Find where the given text appears and provide that cell's center as (X, Y) coordinate. 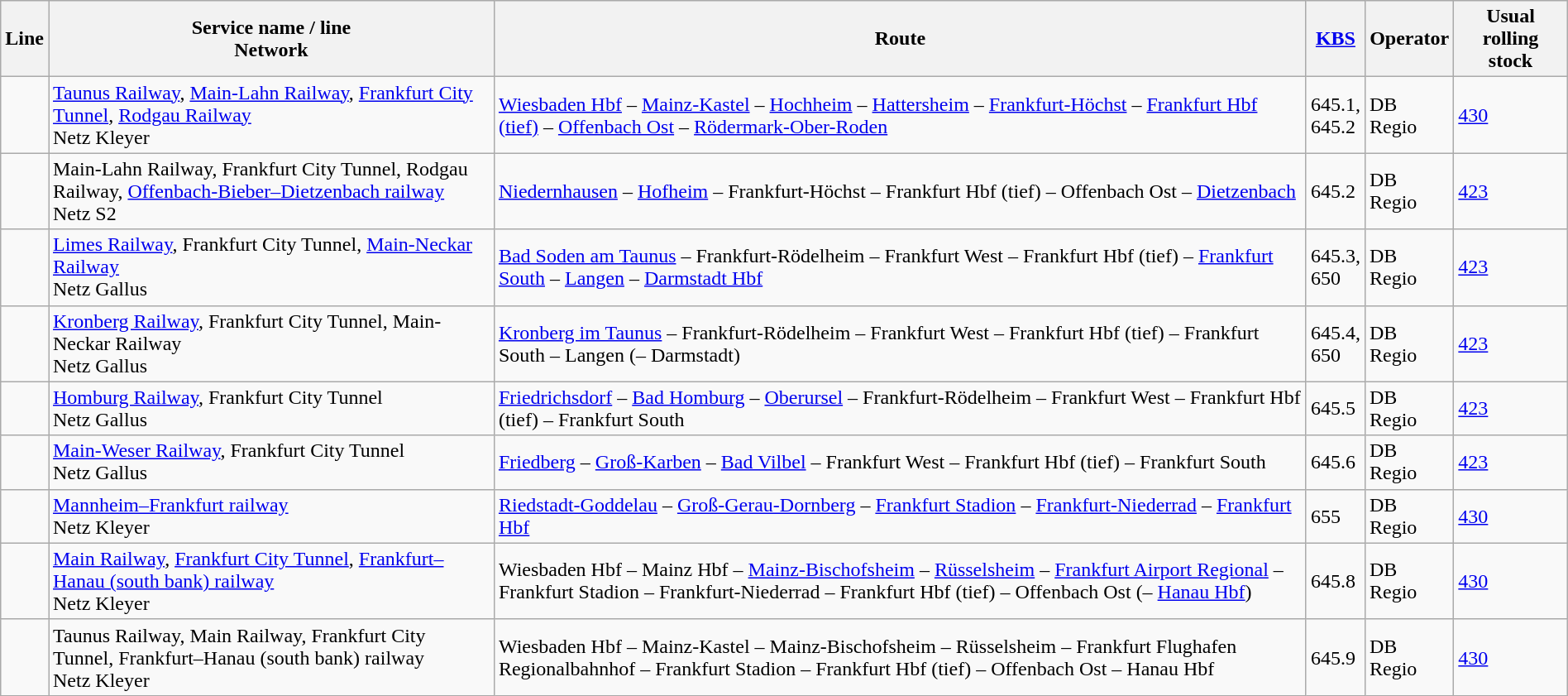
Homburg Railway, Frankfurt City TunnelNetz Gallus (271, 409)
Riedstadt-Goddelau – Groß-Gerau-Dornberg – Frankfurt Stadion – Frankfurt-Niederrad – Frankfurt Hbf (900, 516)
Service name / lineNetwork (271, 39)
Main-Weser Railway, Frankfurt City TunnelNetz Gallus (271, 462)
Main Railway, Frankfurt City Tunnel, Frankfurt–Hanau (south bank) railwayNetz Kleyer (271, 581)
645.4, 650 (1335, 343)
Route (900, 39)
Wiesbaden Hbf – Mainz-Kastel – Hochheim – Hattersheim – Frankfurt-Höchst – Frankfurt Hbf (tief) – Offenbach Ost – Rödermark-Ober-Roden (900, 115)
655 (1335, 516)
Friedberg – Groß-Karben – Bad Vilbel – Frankfurt West – Frankfurt Hbf (tief) – Frankfurt South (900, 462)
Kronberg im Taunus – Frankfurt-Rödelheim – Frankfurt West – Frankfurt Hbf (tief) – Frankfurt South – Langen (– Darmstadt) (900, 343)
Operator (1409, 39)
645.9 (1335, 657)
Main-Lahn Railway, Frankfurt City Tunnel, Rodgau Railway, Offenbach-Bieber–Dietzenbach railwayNetz S2 (271, 191)
Bad Soden am Taunus – Frankfurt-Rödelheim – Frankfurt West – Frankfurt Hbf (tief) – Frankfurt South – Langen – Darmstadt Hbf (900, 267)
645.3, 650 (1335, 267)
Niedernhausen – Hofheim – Frankfurt-Höchst – Frankfurt Hbf (tief) – Offenbach Ost – Dietzenbach (900, 191)
Line (25, 39)
645.6 (1335, 462)
Mannheim–Frankfurt railwayNetz Kleyer (271, 516)
Kronberg Railway, Frankfurt City Tunnel, Main-Neckar RailwayNetz Gallus (271, 343)
Friedrichsdorf – Bad Homburg – Oberursel – Frankfurt-Rödelheim – Frankfurt West – Frankfurt Hbf (tief) – Frankfurt South (900, 409)
Taunus Railway, Main-Lahn Railway, Frankfurt City Tunnel, Rodgau RailwayNetz Kleyer (271, 115)
Taunus Railway, Main Railway, Frankfurt City Tunnel, Frankfurt–Hanau (south bank) railwayNetz Kleyer (271, 657)
Limes Railway, Frankfurt City Tunnel, Main-Neckar RailwayNetz Gallus (271, 267)
645.5 (1335, 409)
645.8 (1335, 581)
645.2 (1335, 191)
645.1, 645.2 (1335, 115)
Usual rolling stock (1510, 39)
KBS (1335, 39)
